From the cell containing the given text, extract its center point as (x, y) coordinate. 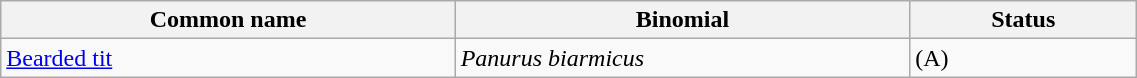
Common name (228, 20)
Panurus biarmicus (682, 58)
Status (1024, 20)
Binomial (682, 20)
(A) (1024, 58)
Bearded tit (228, 58)
